Pinpoint the cell where the given text exists, returning its (x, y) midpoint coordinate. 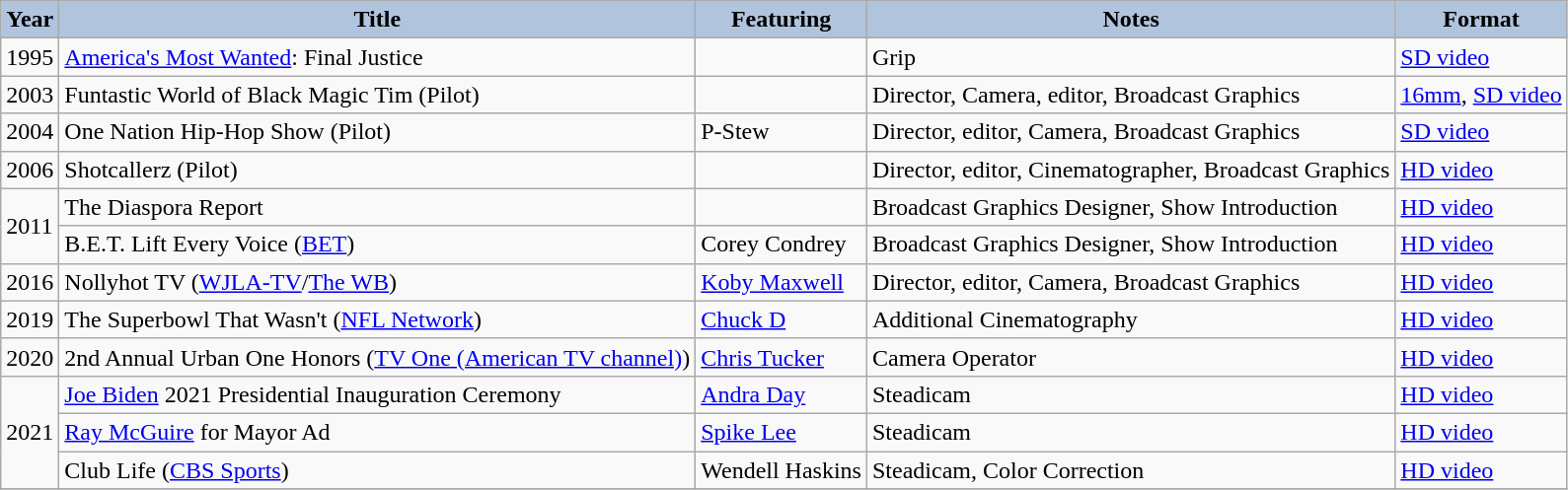
Grip (1131, 57)
2003 (30, 95)
Spike Lee (782, 432)
2006 (30, 170)
Andra Day (782, 394)
Steadicam, Color Correction (1131, 470)
2020 (30, 357)
2019 (30, 319)
Club Life (CBS Sports) (377, 470)
Joe Biden 2021 Presidential Inauguration Ceremony (377, 394)
2021 (30, 432)
Funtastic World of Black Magic Tim (Pilot) (377, 95)
Director, Camera, editor, Broadcast Graphics (1131, 95)
P-Stew (782, 132)
Ray McGuire for Mayor Ad (377, 432)
America's Most Wanted: Final Justice (377, 57)
Director, editor, Cinematographer, Broadcast Graphics (1131, 170)
Corey Condrey (782, 245)
Chris Tucker (782, 357)
Koby Maxwell (782, 282)
Camera Operator (1131, 357)
Title (377, 20)
16mm, SD video (1481, 95)
2016 (30, 282)
B.E.T. Lift Every Voice (BET) (377, 245)
Notes (1131, 20)
Shotcallerz (Pilot) (377, 170)
Additional Cinematography (1131, 319)
Featuring (782, 20)
2011 (30, 226)
2004 (30, 132)
One Nation Hip-Hop Show (Pilot) (377, 132)
Wendell Haskins (782, 470)
1995 (30, 57)
2nd Annual Urban One Honors (TV One (American TV channel)) (377, 357)
Nollyhot TV (WJLA-TV/The WB) (377, 282)
Format (1481, 20)
The Superbowl That Wasn't (NFL Network) (377, 319)
Chuck D (782, 319)
The Diaspora Report (377, 207)
Year (30, 20)
